Search for the cell housing the specified text and yield its (X, Y) center coordinate. 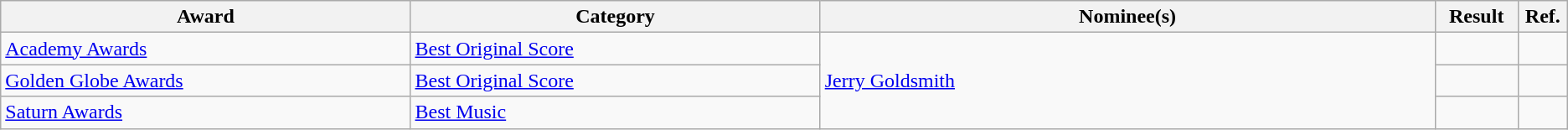
Ref. (1543, 17)
Saturn Awards (206, 112)
Category (615, 17)
Nominee(s) (1127, 17)
Best Music (615, 112)
Award (206, 17)
Result (1476, 17)
Golden Globe Awards (206, 81)
Jerry Goldsmith (1127, 81)
Academy Awards (206, 49)
